Pinpoint the cell where the given text exists, returning its [x, y] midpoint coordinate. 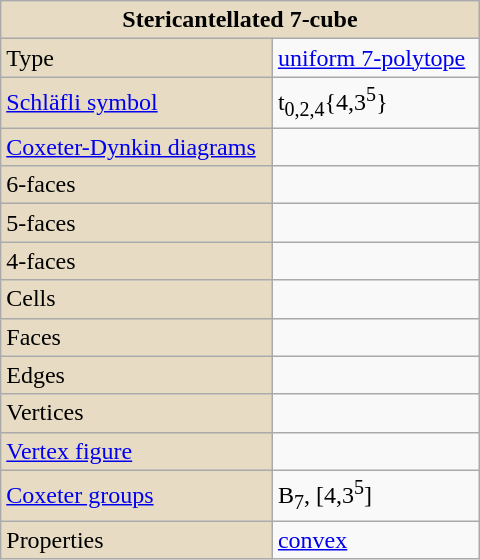
Type [137, 58]
convex [376, 540]
Schläfli symbol [137, 102]
uniform 7-polytope [376, 58]
Cells [137, 299]
Stericantellated 7-cube [240, 20]
Coxeter-Dynkin diagrams [137, 147]
Vertex figure [137, 451]
6-faces [137, 185]
Vertices [137, 413]
Faces [137, 337]
Properties [137, 540]
5-faces [137, 223]
4-faces [137, 261]
B7, [4,35] [376, 496]
Coxeter groups [137, 496]
Edges [137, 375]
t0,2,4{4,35} [376, 102]
